Locate the cell with the specified text and output its [x, y] center coordinate. 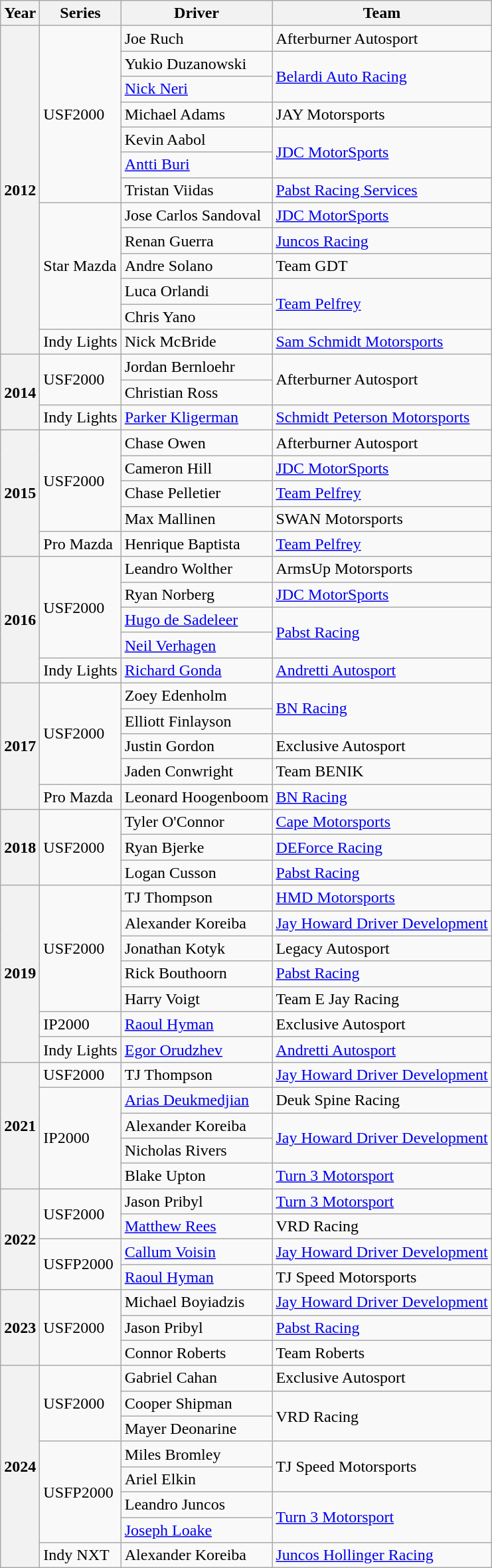
HMD Motorsports [382, 898]
2019 [20, 974]
Chris Yano [197, 317]
Driver [197, 13]
2021 [20, 1125]
2015 [20, 493]
Team [382, 13]
Chase Pelletier [197, 493]
2024 [20, 1466]
Belardi Auto Racing [382, 76]
Miles Bromley [197, 1454]
Chase Owen [197, 443]
Jose Carlos Sandoval [197, 215]
Indy NXT [80, 1555]
Star Mazda [80, 266]
2018 [20, 847]
Jaden Conwright [197, 772]
2012 [20, 190]
Michael Boyiadzis [197, 1302]
Michael Adams [197, 114]
Blake Upton [197, 1176]
Legacy Autosport [382, 948]
Juncos Racing [382, 240]
Yukio Duzanowski [197, 64]
Egor Orudzhev [197, 1049]
Henrique Baptista [197, 544]
Max Mallinen [197, 519]
Andre Solano [197, 266]
Richard Gonda [197, 670]
Sam Schmidt Motorsports [382, 342]
Series [80, 13]
Rick Bouthoorn [197, 974]
Team GDT [382, 266]
Leonard Hoogenboom [197, 797]
Logan Cusson [197, 873]
SWAN Motorsports [382, 519]
Juncos Hollinger Racing [382, 1555]
Tyler O'Connor [197, 822]
2017 [20, 746]
Leandro Wolther [197, 569]
ArmsUp Motorsports [382, 569]
Kevin Aabol [197, 139]
Team BENIK [382, 772]
Joe Ruch [197, 39]
Callum Voisin [197, 1252]
Cape Motorsports [382, 822]
Team E Jay Racing [382, 999]
Antti Buri [197, 165]
Luca Orlandi [197, 291]
Tristan Viidas [197, 190]
2014 [20, 392]
Leandro Juncos [197, 1504]
Nicholas Rivers [197, 1151]
Joseph Loake [197, 1529]
Christian Ross [197, 392]
Elliott Finlayson [197, 721]
2023 [20, 1328]
DEForce Racing [382, 847]
Cameron Hill [197, 468]
Jordan Bernloehr [197, 367]
Harry Voigt [197, 999]
Ryan Norberg [197, 594]
Gabriel Cahan [197, 1378]
Zoey Edenholm [197, 695]
Nick McBride [197, 342]
2022 [20, 1239]
Matthew Rees [197, 1227]
Parker Kligerman [197, 418]
Nick Neri [197, 89]
JAY Motorsports [382, 114]
Ryan Bjerke [197, 847]
Connor Roberts [197, 1353]
Team Roberts [382, 1353]
Arias Deukmedjian [197, 1100]
Hugo de Sadeleer [197, 620]
Year [20, 13]
Pabst Racing Services [382, 190]
Mayer Deonarine [197, 1429]
Justin Gordon [197, 746]
Schmidt Peterson Motorsports [382, 418]
Jonathan Kotyk [197, 948]
Neil Verhagen [197, 645]
Deuk Spine Racing [382, 1100]
Cooper Shipman [197, 1403]
Ariel Elkin [197, 1479]
Renan Guerra [197, 240]
2016 [20, 620]
